Extract the [X, Y] coordinate from the center of the cell holding the provided text.  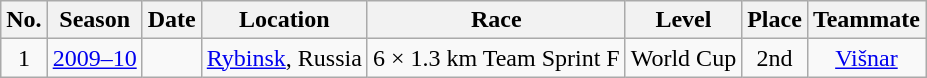
Date [172, 20]
World Cup [683, 58]
Rybinsk, Russia [284, 58]
Location [284, 20]
Teammate [866, 20]
Season [94, 20]
2009–10 [94, 58]
Level [683, 20]
6 × 1.3 km Team Sprint F [496, 58]
No. [24, 20]
Višnar [866, 58]
1 [24, 58]
2nd [775, 58]
Race [496, 20]
Place [775, 20]
